Scan for the cell matching the given text and deliver its (x, y) coordinate at center. 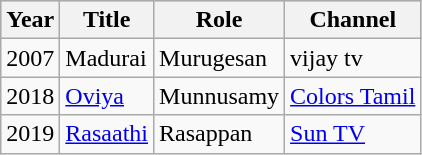
Year (30, 20)
Colors Tamil (353, 96)
Murugesan (220, 58)
Oviya (107, 96)
Channel (353, 20)
2007 (30, 58)
Rasappan (220, 134)
Munnusamy (220, 96)
2018 (30, 96)
Rasaathi (107, 134)
Madurai (107, 58)
Sun TV (353, 134)
Title (107, 20)
2019 (30, 134)
Role (220, 20)
vijay tv (353, 58)
